For the text-containing cell, return its midpoint in [X, Y] coordinate format. 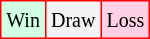
Draw [72, 20]
Win [24, 20]
Loss [126, 20]
